Search for the cell housing the specified text and yield its [X, Y] center coordinate. 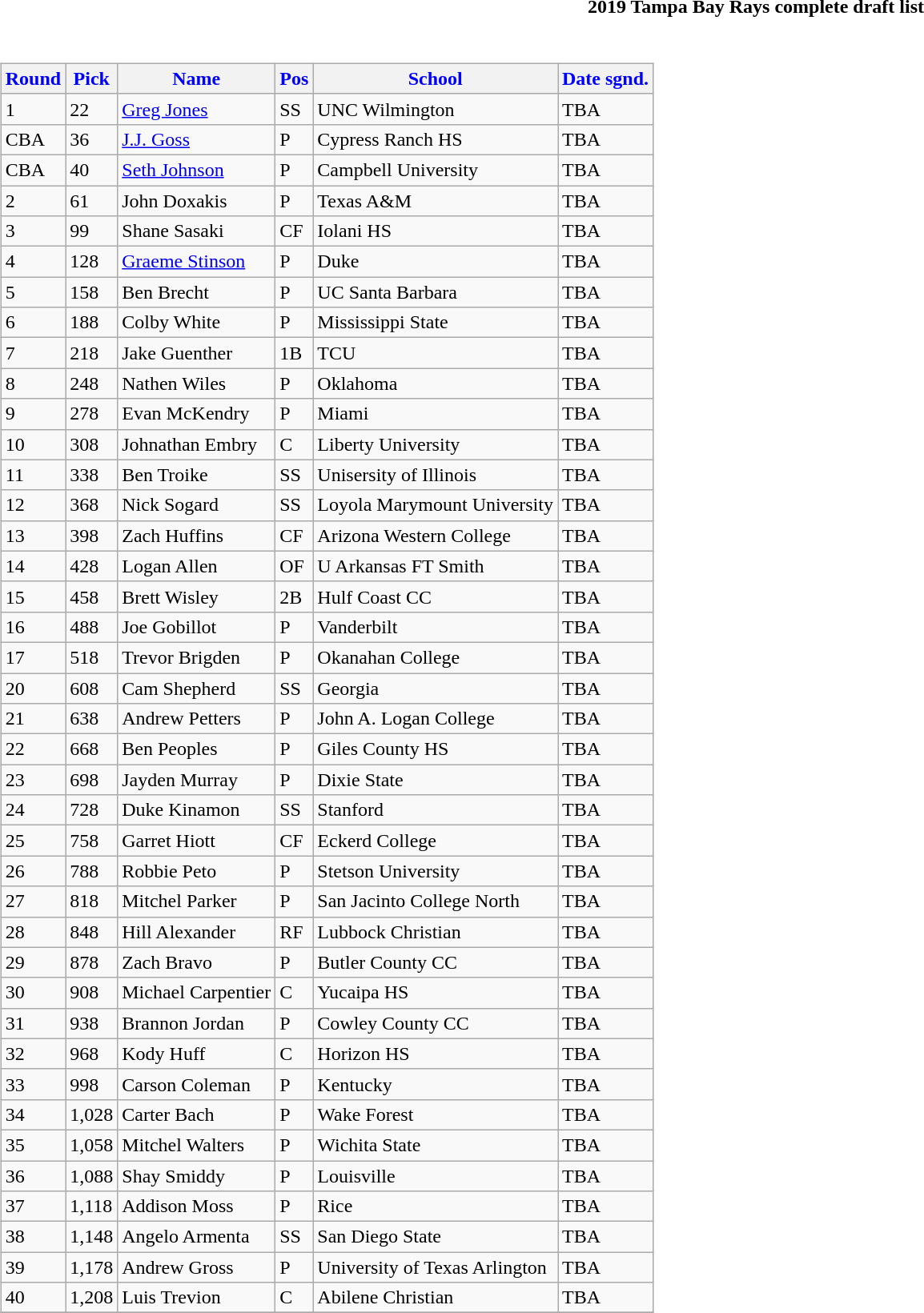
7 [33, 353]
998 [91, 1084]
17 [33, 657]
Robbie Peto [197, 871]
37 [33, 1207]
908 [91, 993]
Shane Sasaki [197, 231]
Ben Brecht [197, 292]
San Diego State [436, 1237]
668 [91, 749]
Carson Coleman [197, 1084]
9 [33, 414]
34 [33, 1114]
Georgia [436, 688]
158 [91, 292]
Cypress Ranch HS [436, 139]
Texas A&M [436, 201]
39 [33, 1267]
2 [33, 201]
Horizon HS [436, 1054]
Nathen Wiles [197, 383]
Mitchel Parker [197, 901]
Jayden Murray [197, 780]
128 [91, 262]
878 [91, 962]
Yucaipa HS [436, 993]
28 [33, 932]
Lubbock Christian [436, 932]
Vanderbilt [436, 627]
Butler County CC [436, 962]
Wake Forest [436, 1114]
Louisville [436, 1176]
Greg Jones [197, 109]
23 [33, 780]
38 [33, 1237]
Name [197, 78]
RF [295, 932]
Colby White [197, 323]
1,028 [91, 1114]
Pos [295, 78]
Stetson University [436, 871]
30 [33, 993]
Seth Johnson [197, 170]
Kody Huff [197, 1054]
Luis Trevion [197, 1298]
278 [91, 414]
Addison Moss [197, 1207]
Pick [91, 78]
San Jacinto College North [436, 901]
35 [33, 1145]
20 [33, 688]
14 [33, 566]
Campbell University [436, 170]
29 [33, 962]
848 [91, 932]
1,088 [91, 1176]
968 [91, 1054]
15 [33, 596]
398 [91, 536]
Nick Sogard [197, 505]
218 [91, 353]
608 [91, 688]
1,058 [91, 1145]
33 [33, 1084]
4 [33, 262]
16 [33, 627]
Graeme Stinson [197, 262]
1B [295, 353]
Iolani HS [436, 231]
21 [33, 719]
University of Texas Arlington [436, 1267]
John Doxakis [197, 201]
1 [33, 109]
8 [33, 383]
Arizona Western College [436, 536]
1,118 [91, 1207]
26 [33, 871]
Oklahoma [436, 383]
Okanahan College [436, 657]
488 [91, 627]
Brannon Jordan [197, 1023]
5 [33, 292]
25 [33, 841]
Shay Smiddy [197, 1176]
Andrew Petters [197, 719]
Johnathan Embry [197, 444]
1,178 [91, 1267]
2B [295, 596]
938 [91, 1023]
Stanford [436, 810]
Cam Shepherd [197, 688]
1,208 [91, 1298]
Zach Bravo [197, 962]
Hulf Coast CC [436, 596]
Duke [436, 262]
758 [91, 841]
Wichita State [436, 1145]
Garret Hiott [197, 841]
School [436, 78]
Eckerd College [436, 841]
J.J. Goss [197, 139]
638 [91, 719]
Unisersity of Illinois [436, 475]
Brett Wisley [197, 596]
308 [91, 444]
188 [91, 323]
Angelo Armenta [197, 1237]
Cowley County CC [436, 1023]
John A. Logan College [436, 719]
27 [33, 901]
Duke Kinamon [197, 810]
Rice [436, 1207]
U Arkansas FT Smith [436, 566]
OF [295, 566]
1,148 [91, 1237]
Mitchel Walters [197, 1145]
368 [91, 505]
728 [91, 810]
31 [33, 1023]
Date sgnd. [605, 78]
UNC Wilmington [436, 109]
Dixie State [436, 780]
13 [33, 536]
Ben Peoples [197, 749]
Logan Allen [197, 566]
Andrew Gross [197, 1267]
Round [33, 78]
818 [91, 901]
Jake Guenther [197, 353]
788 [91, 871]
Evan McKendry [197, 414]
Liberty University [436, 444]
Carter Bach [197, 1114]
Miami [436, 414]
Loyola Marymount University [436, 505]
99 [91, 231]
Michael Carpentier [197, 993]
UC Santa Barbara [436, 292]
6 [33, 323]
Ben Troike [197, 475]
428 [91, 566]
248 [91, 383]
11 [33, 475]
Abilene Christian [436, 1298]
Trevor Brigden [197, 657]
Hill Alexander [197, 932]
458 [91, 596]
3 [33, 231]
Zach Huffins [197, 536]
Kentucky [436, 1084]
10 [33, 444]
61 [91, 201]
32 [33, 1054]
698 [91, 780]
Mississippi State [436, 323]
338 [91, 475]
Joe Gobillot [197, 627]
12 [33, 505]
TCU [436, 353]
Giles County HS [436, 749]
24 [33, 810]
518 [91, 657]
